Scan for the cell matching the given text and deliver its (X, Y) coordinate at center. 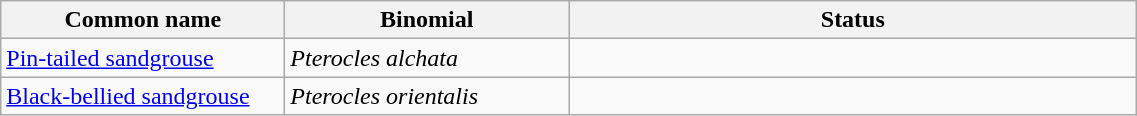
Black-bellied sandgrouse (143, 96)
Common name (143, 20)
Status (853, 20)
Pterocles orientalis (427, 96)
Binomial (427, 20)
Pterocles alchata (427, 58)
Pin-tailed sandgrouse (143, 58)
